For the text-containing cell, return its midpoint in (x, y) coordinate format. 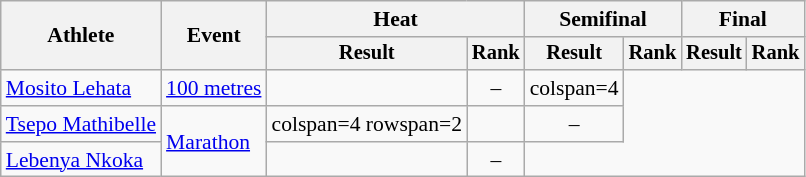
Mosito Lehata (81, 88)
Heat (395, 19)
100 metres (214, 88)
Event (214, 36)
Tsepo Mathibelle (81, 124)
Final (742, 19)
Marathon (214, 142)
colspan=4 (574, 88)
Athlete (81, 36)
colspan=4 rowspan=2 (366, 124)
Semifinal (604, 19)
